Find where the given text appears and provide that cell's center as [x, y] coordinate. 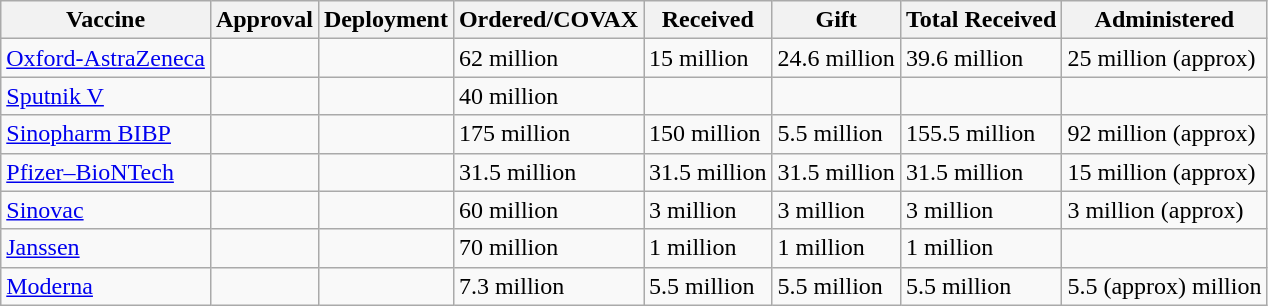
39.6 million [980, 58]
175 million [548, 134]
Ordered/COVAX [548, 20]
62 million [548, 58]
Approval [264, 20]
15 million (approx) [1164, 172]
Sinovac [106, 210]
Vaccine [106, 20]
Deployment [386, 20]
150 million [708, 134]
Pfizer–BioNTech [106, 172]
70 million [548, 248]
15 million [708, 58]
Total Received [980, 20]
Oxford-AstraZeneca [106, 58]
24.6 million [836, 58]
155.5 million [980, 134]
Janssen [106, 248]
Moderna [106, 286]
Sputnik V [106, 96]
92 million (approx) [1164, 134]
Administered [1164, 20]
25 million (approx) [1164, 58]
Gift [836, 20]
Sinopharm BIBP [106, 134]
5.5 (approx) million [1164, 286]
40 million [548, 96]
7.3 million [548, 286]
Received [708, 20]
60 million [548, 210]
3 million (approx) [1164, 210]
